Extract the [x, y] coordinate from the center of the cell holding the provided text.  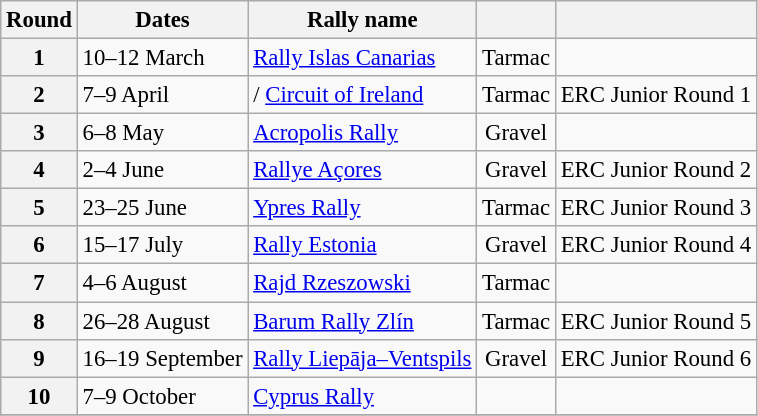
ERC Junior Round 3 [656, 208]
ERC Junior Round 1 [656, 95]
Acropolis Rally [362, 133]
10–12 March [162, 58]
3 [39, 133]
ERC Junior Round 5 [656, 321]
Rally Estonia [362, 245]
Rally Liepāja–Ventspils [362, 358]
Rajd Rzeszowski [362, 283]
Dates [162, 20]
15–17 July [162, 245]
Barum Rally Zlín [362, 321]
1 [39, 58]
/ Circuit of Ireland [362, 95]
4 [39, 170]
16–19 September [162, 358]
9 [39, 358]
ERC Junior Round 2 [656, 170]
Rally Islas Canarias [362, 58]
10 [39, 396]
2 [39, 95]
6–8 May [162, 133]
Round [39, 20]
Cyprus Rally [362, 396]
Rally name [362, 20]
Rallye Açores [362, 170]
7–9 October [162, 396]
2–4 June [162, 170]
Ypres Rally [362, 208]
6 [39, 245]
7–9 April [162, 95]
7 [39, 283]
23–25 June [162, 208]
26–28 August [162, 321]
4–6 August [162, 283]
ERC Junior Round 6 [656, 358]
ERC Junior Round 4 [656, 245]
8 [39, 321]
5 [39, 208]
